For the text-containing cell, return its midpoint in [X, Y] coordinate format. 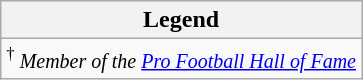
Legend [182, 20]
† Member of the Pro Football Hall of Fame [182, 59]
